Pinpoint the cell where the given text exists, returning its (X, Y) midpoint coordinate. 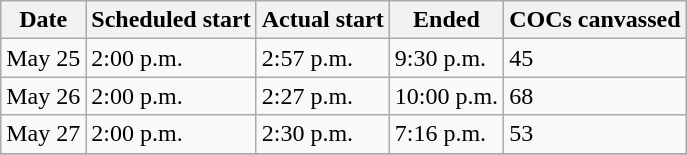
45 (595, 58)
7:16 p.m. (446, 134)
68 (595, 96)
2:30 p.m. (322, 134)
Ended (446, 20)
Actual start (322, 20)
2:57 p.m. (322, 58)
10:00 p.m. (446, 96)
53 (595, 134)
May 25 (44, 58)
2:27 p.m. (322, 96)
May 27 (44, 134)
9:30 p.m. (446, 58)
COCs canvassed (595, 20)
Scheduled start (171, 20)
Date (44, 20)
May 26 (44, 96)
